Pinpoint the cell where the given text exists, returning its [x, y] midpoint coordinate. 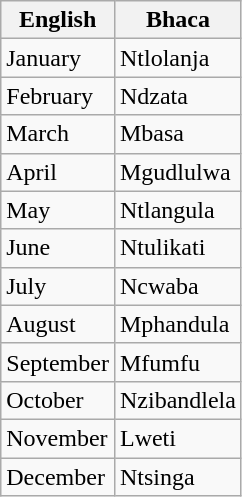
March [58, 134]
December [58, 477]
July [58, 286]
Ncwaba [178, 286]
February [58, 96]
Mfumfu [178, 362]
Mbasa [178, 134]
June [58, 248]
April [58, 172]
Ndzata [178, 96]
January [58, 58]
Mphandula [178, 324]
Bhaca [178, 20]
May [58, 210]
August [58, 324]
Ntsinga [178, 477]
October [58, 400]
Lweti [178, 438]
November [58, 438]
Nzibandlela [178, 400]
Ntlolanja [178, 58]
September [58, 362]
Ntulikati [178, 248]
Ntlangula [178, 210]
English [58, 20]
Mgudlulwa [178, 172]
